Find where the given text appears and provide that cell's center as [x, y] coordinate. 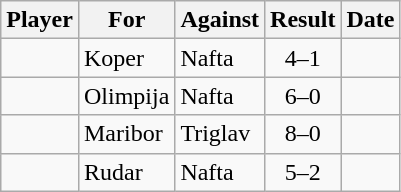
8–0 [303, 134]
Rudar [126, 172]
Maribor [126, 134]
For [126, 20]
Player [40, 20]
5–2 [303, 172]
4–1 [303, 58]
Koper [126, 58]
Result [303, 20]
Date [370, 20]
Against [220, 20]
6–0 [303, 96]
Olimpija [126, 96]
Triglav [220, 134]
